Return the (x, y) coordinate for the center point of the cell that contains the specified text.  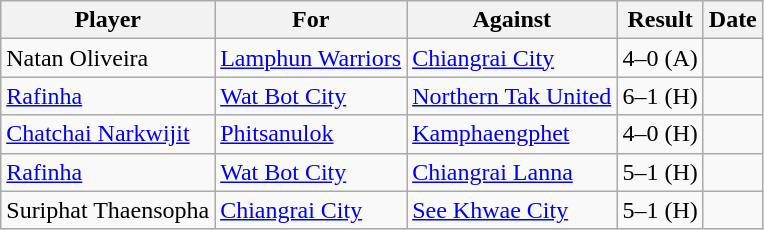
4–0 (A) (660, 58)
Player (108, 20)
See Khwae City (512, 210)
Chiangrai Lanna (512, 172)
Lamphun Warriors (311, 58)
Result (660, 20)
Suriphat Thaensopha (108, 210)
Natan Oliveira (108, 58)
For (311, 20)
6–1 (H) (660, 96)
Chatchai Narkwijit (108, 134)
Against (512, 20)
Date (732, 20)
4–0 (H) (660, 134)
Phitsanulok (311, 134)
Kamphaengphet (512, 134)
Northern Tak United (512, 96)
